Pinpoint the cell where the given text exists, returning its [x, y] midpoint coordinate. 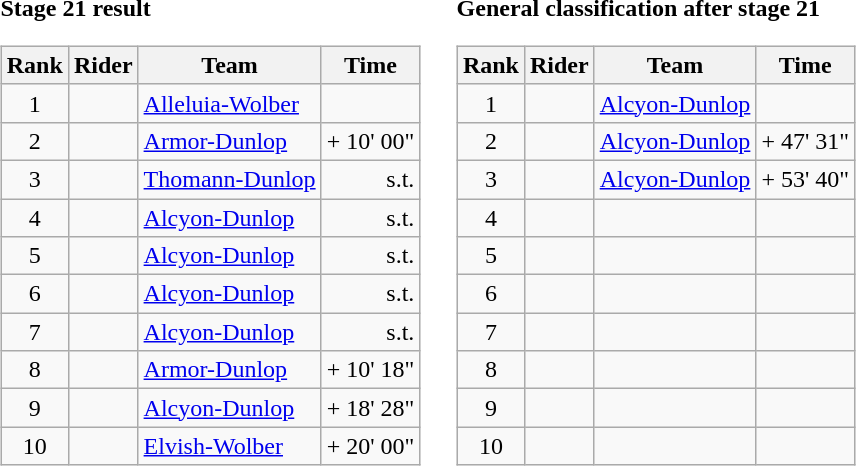
+ 47' 31" [806, 141]
Elvish-Wolber [230, 446]
+ 10' 00" [370, 141]
+ 53' 40" [806, 179]
+ 18' 28" [370, 408]
+ 10' 18" [370, 370]
+ 20' 00" [370, 446]
Thomann-Dunlop [230, 179]
Alleluia-Wolber [230, 103]
